Return [X, Y] of the center of cell containing provided text 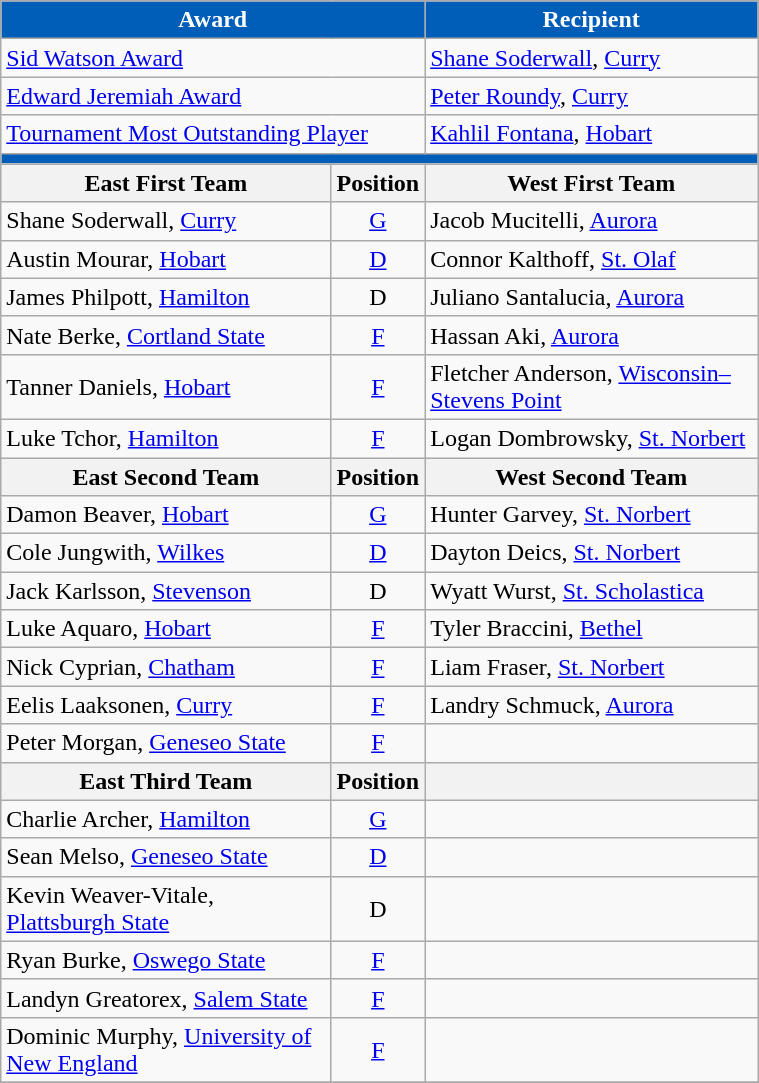
Hassan Aki, Aurora [592, 335]
Juliano Santalucia, Aurora [592, 297]
Kevin Weaver-Vitale, Plattsburgh State [166, 908]
Dayton Deics, St. Norbert [592, 553]
Nick Cyprian, Chatham [166, 667]
East Second Team [166, 477]
Connor Kalthoff, St. Olaf [592, 259]
Austin Mourar, Hobart [166, 259]
Peter Morgan, Geneseo State [166, 743]
Cole Jungwith, Wilkes [166, 553]
Dominic Murphy, University of New England [166, 1050]
Nate Berke, Cortland State [166, 335]
Landry Schmuck, Aurora [592, 705]
Tournament Most Outstanding Player [213, 134]
Logan Dombrowsky, St. Norbert [592, 438]
James Philpott, Hamilton [166, 297]
Hunter Garvey, St. Norbert [592, 515]
West Second Team [592, 477]
Damon Beaver, Hobart [166, 515]
Award [213, 20]
West First Team [592, 183]
Liam Fraser, St. Norbert [592, 667]
East Third Team [166, 781]
Wyatt Wurst, St. Scholastica [592, 591]
Peter Roundy, Curry [592, 96]
Tyler Braccini, Bethel [592, 629]
Sean Melso, Geneseo State [166, 857]
Landyn Greatorex, Salem State [166, 998]
Edward Jeremiah Award [213, 96]
Luke Aquaro, Hobart [166, 629]
Jacob Mucitelli, Aurora [592, 221]
Tanner Daniels, Hobart [166, 386]
Fletcher Anderson, Wisconsin–Stevens Point [592, 386]
Jack Karlsson, Stevenson [166, 591]
Charlie Archer, Hamilton [166, 819]
Luke Tchor, Hamilton [166, 438]
Recipient [592, 20]
Ryan Burke, Oswego State [166, 960]
East First Team [166, 183]
Kahlil Fontana, Hobart [592, 134]
Eelis Laaksonen, Curry [166, 705]
Sid Watson Award [213, 58]
